Find where the given text appears and provide that cell's center as (X, Y) coordinate. 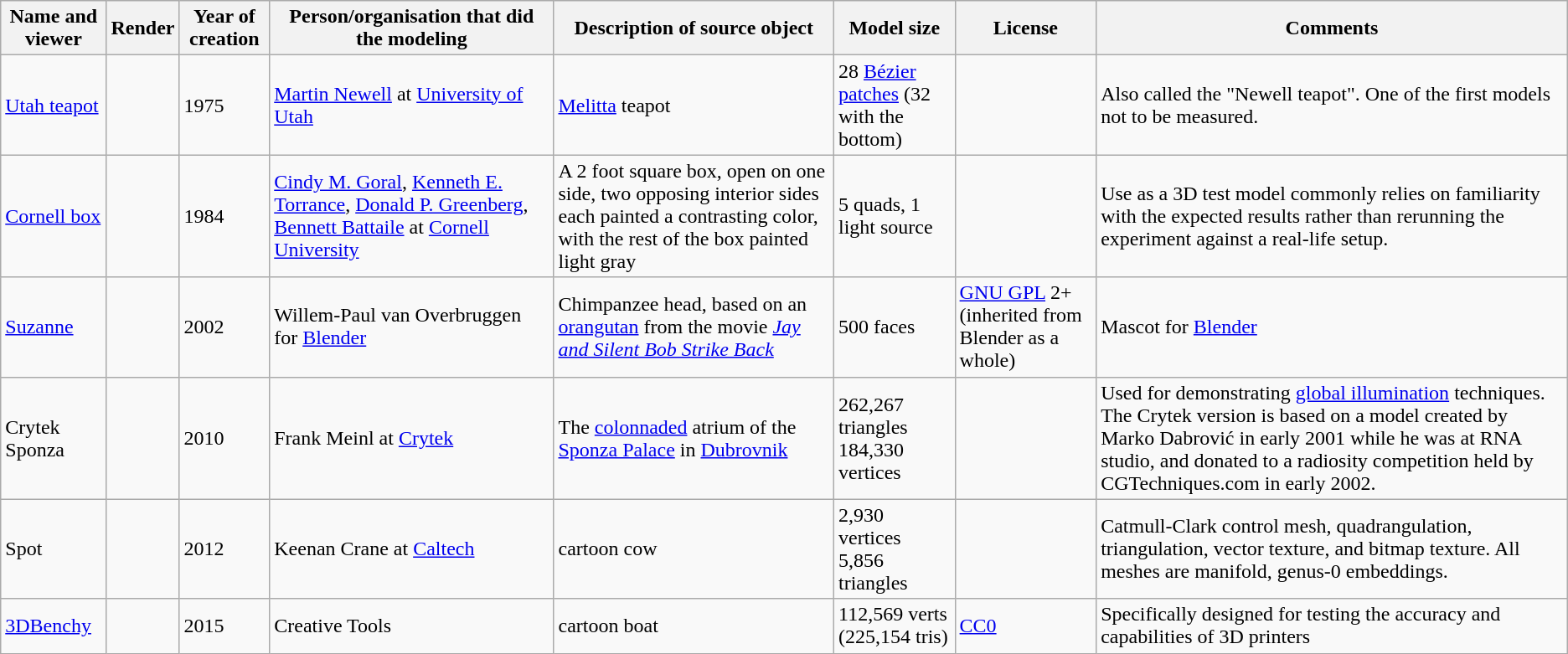
Melitta teapot (694, 106)
License (1025, 28)
cartoon cow (694, 549)
Mascot for Blender (1332, 327)
112,569 verts (225,154 tris) (895, 626)
2002 (224, 327)
Frank Meinl at Crytek (412, 438)
Chimpanzee head, based on an orangutan from the movie Jay and Silent Bob Strike Back (694, 327)
Keenan Crane at Caltech (412, 549)
Crytek Sponza (54, 438)
Comments (1332, 28)
Suzanne (54, 327)
1984 (224, 216)
Year of creation (224, 28)
Creative Tools (412, 626)
Cindy M. Goral, Kenneth E. Torrance, Donald P. Greenberg, Bennett Battaile at Cornell University (412, 216)
Person/organisation that did the modeling (412, 28)
A 2 foot square box, open on one side, two opposing interior sides each painted a contrasting color, with the rest of the box painted light gray (694, 216)
GNU GPL 2+ (inherited from Blender as a whole) (1025, 327)
Martin Newell at University of Utah (412, 106)
3DBenchy (54, 626)
2012 (224, 549)
Spot (54, 549)
Render (142, 28)
cartoon boat (694, 626)
Description of source object (694, 28)
Model size (895, 28)
Name and viewer (54, 28)
Cornell box (54, 216)
The colonnaded atrium of the Sponza Palace in Dubrovnik (694, 438)
Also called the "Newell teapot". One of the first models not to be measured. (1332, 106)
2,930 vertices5,856 triangles (895, 549)
Willem-Paul van Overbruggen for Blender (412, 327)
CC0 (1025, 626)
262,267 triangles184,330 vertices (895, 438)
5 quads, 1 light source (895, 216)
2015 (224, 626)
28 Bézier patches (32 with the bottom) (895, 106)
1975 (224, 106)
Use as a 3D test model commonly relies on familiarity with the expected results rather than rerunning the experiment against a real-life setup. (1332, 216)
500 faces (895, 327)
Specifically designed for testing the accuracy and capabilities of 3D printers (1332, 626)
2010 (224, 438)
Utah teapot (54, 106)
Catmull-Clark control mesh, quadrangulation, triangulation, vector texture, and bitmap texture. All meshes are manifold, genus-0 embeddings. (1332, 549)
